Identify which cell holds the provided text, then report its (X, Y) central coordinate. 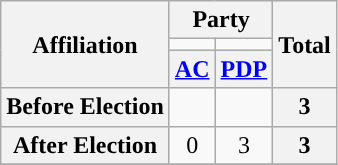
0 (192, 145)
Party (220, 20)
Affiliation (86, 44)
AC (192, 69)
After Election (86, 145)
PDP (244, 69)
Before Election (86, 107)
Total (305, 44)
